Detect which cell encompasses the target text, then output its (x, y) center coordinate. 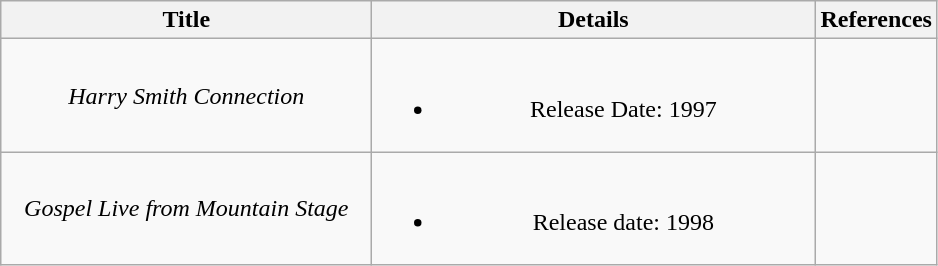
Details (594, 20)
Release date: 1998 (594, 208)
References (876, 20)
Title (186, 20)
Gospel Live from Mountain Stage (186, 208)
Release Date: 1997 (594, 96)
Harry Smith Connection (186, 96)
